Pinpoint the cell where the given text exists, returning its (X, Y) midpoint coordinate. 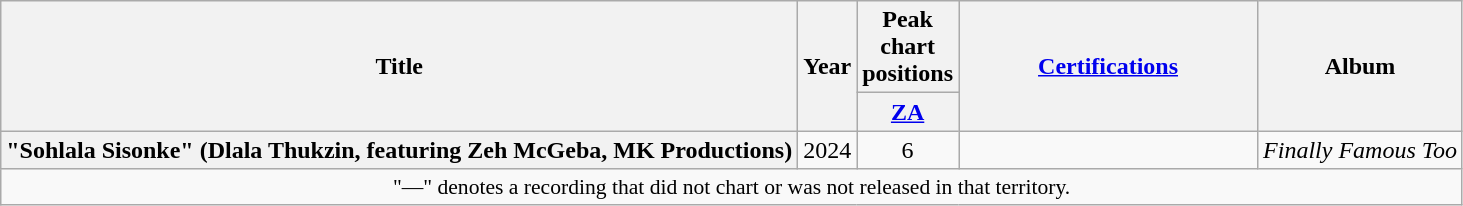
2024 (828, 150)
"Sohlala Sisonke" (Dlala Thukzin, featuring Zeh McGeba, MK Productions) (400, 150)
6 (908, 150)
ZA (908, 112)
Title (400, 66)
Album (1360, 66)
Finally Famous Too (1360, 150)
Peak chart positions (908, 47)
"—" denotes a recording that did not chart or was not released in that territory. (732, 187)
Year (828, 66)
Certifications (1108, 66)
